Capture the cell that displays the provided text and extract its [x, y] central coordinate. 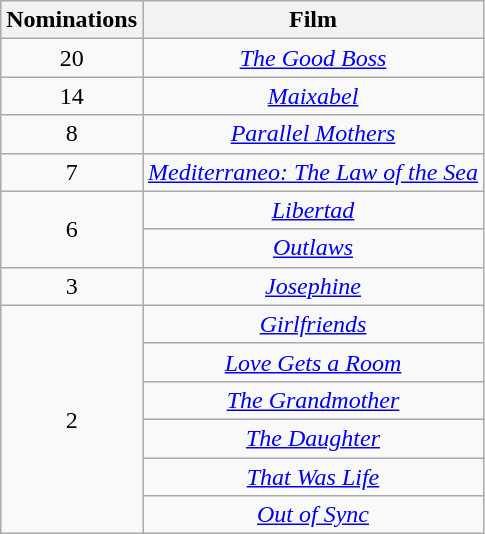
Parallel Mothers [312, 134]
8 [72, 134]
20 [72, 58]
Girlfriends [312, 324]
6 [72, 229]
Mediterraneo: The Law of the Sea [312, 172]
Film [312, 20]
Out of Sync [312, 515]
That Was Life [312, 477]
Josephine [312, 286]
Libertad [312, 210]
Nominations [72, 20]
The Good Boss [312, 58]
Love Gets a Room [312, 362]
3 [72, 286]
Maixabel [312, 96]
The Grandmother [312, 400]
14 [72, 96]
Outlaws [312, 248]
7 [72, 172]
2 [72, 419]
The Daughter [312, 438]
